Locate the cell with the specified text and output its [x, y] center coordinate. 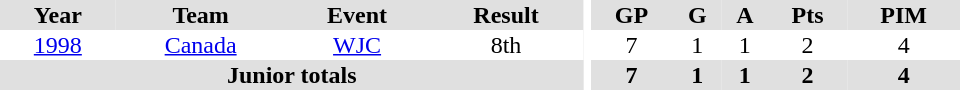
WJC [358, 45]
Team [201, 15]
G [698, 15]
PIM [904, 15]
Pts [808, 15]
Junior totals [292, 75]
Result [506, 15]
Year [58, 15]
A [745, 15]
1998 [58, 45]
GP [631, 15]
Canada [201, 45]
8th [506, 45]
Event [358, 15]
